Locate the cell with the specified text and output its (x, y) center coordinate. 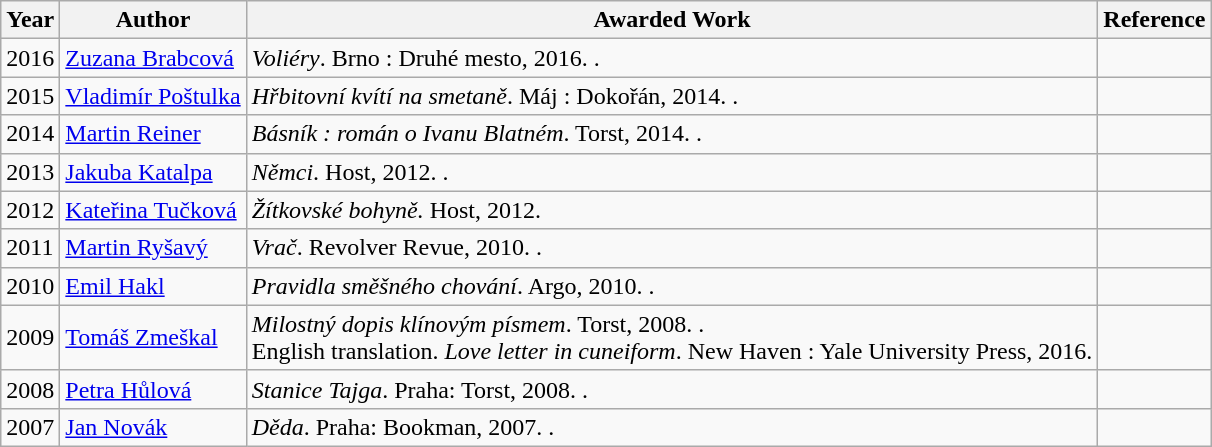
Zuzana Brabcová (153, 58)
2013 (30, 172)
Vrač. Revolver Revue, 2010. . (672, 248)
Martin Ryšavý (153, 248)
2015 (30, 96)
2007 (30, 427)
Tomáš Zmeškal (153, 338)
Petra Hůlová (153, 389)
Year (30, 20)
Kateřina Tučková (153, 210)
Žítkovské bohyně. Host, 2012. (672, 210)
Básník : román o Ivanu Blatném. Torst, 2014. . (672, 134)
Jakuba Katalpa (153, 172)
Reference (1154, 20)
2014 (30, 134)
Jan Novák (153, 427)
Stanice Tajga. Praha: Torst, 2008. . (672, 389)
2011 (30, 248)
2010 (30, 286)
Martin Reiner (153, 134)
2012 (30, 210)
Pravidla směšného chování. Argo, 2010. . (672, 286)
Milostný dopis klínovým písmem. Torst, 2008. .English translation. Love letter in cuneiform. New Haven : Yale University Press, 2016. (672, 338)
2009 (30, 338)
Emil Hakl (153, 286)
2008 (30, 389)
Author (153, 20)
Voliéry. Brno : Druhé mesto, 2016. . (672, 58)
Děda. Praha: Bookman, 2007. . (672, 427)
Awarded Work (672, 20)
Němci. Host, 2012. . (672, 172)
2016 (30, 58)
Vladimír Poštulka (153, 96)
Hřbitovní kvítí na smetaně. Máj : Dokořán, 2014. . (672, 96)
